Find where the given text appears and provide that cell's center as [x, y] coordinate. 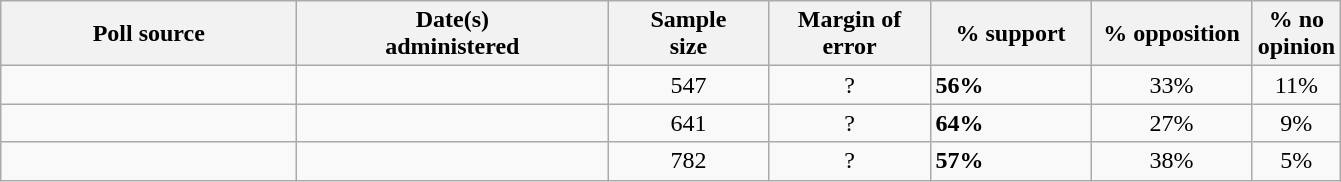
Samplesize [688, 34]
33% [1172, 85]
9% [1296, 123]
64% [1010, 123]
57% [1010, 161]
38% [1172, 161]
Date(s)administered [452, 34]
% opposition [1172, 34]
641 [688, 123]
Poll source [149, 34]
27% [1172, 123]
782 [688, 161]
5% [1296, 161]
Margin oferror [850, 34]
% support [1010, 34]
11% [1296, 85]
547 [688, 85]
56% [1010, 85]
% no opinion [1296, 34]
